Find where the given text appears and provide that cell's center as (X, Y) coordinate. 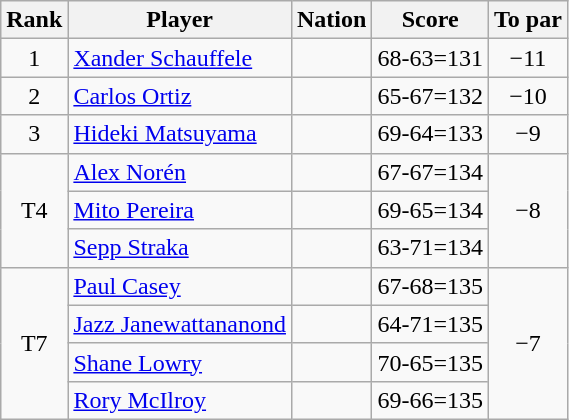
−8 (528, 210)
65-67=132 (430, 96)
−11 (528, 58)
Score (430, 20)
To par (528, 20)
T4 (34, 210)
−9 (528, 134)
67-68=135 (430, 286)
Rank (34, 20)
1 (34, 58)
Shane Lowry (180, 362)
−7 (528, 343)
67-67=134 (430, 172)
63-71=134 (430, 248)
Alex Norén (180, 172)
Sepp Straka (180, 248)
68-63=131 (430, 58)
3 (34, 134)
Player (180, 20)
T7 (34, 343)
Jazz Janewattananond (180, 324)
−10 (528, 96)
Xander Schauffele (180, 58)
69-64=133 (430, 134)
Rory McIlroy (180, 400)
Carlos Ortiz (180, 96)
69-65=134 (430, 210)
Paul Casey (180, 286)
69-66=135 (430, 400)
64-71=135 (430, 324)
Nation (331, 20)
Hideki Matsuyama (180, 134)
2 (34, 96)
Mito Pereira (180, 210)
70-65=135 (430, 362)
